From the cell containing the given text, extract its center point as (x, y) coordinate. 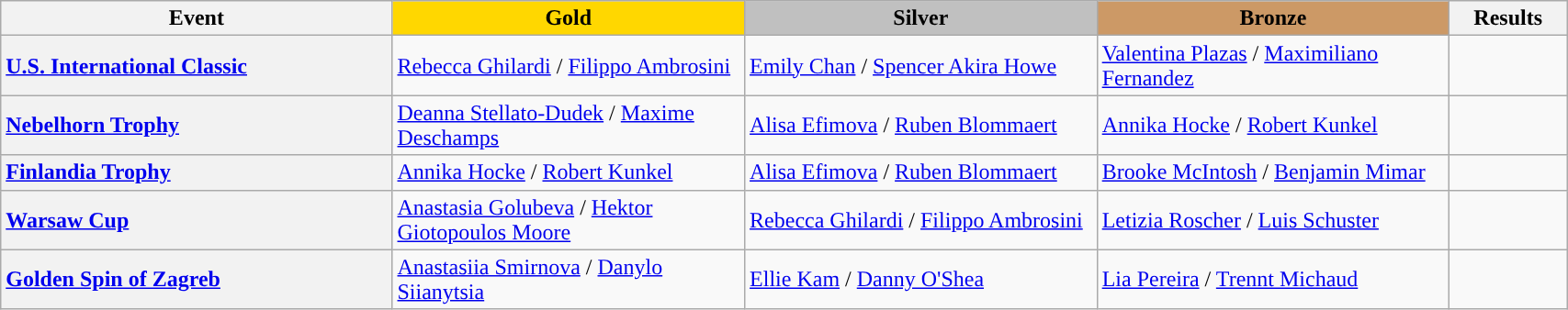
Silver (921, 18)
Emily Chan / Spencer Akira Howe (921, 66)
Anastasia Golubeva / Hektor Giotopoulos Moore (569, 220)
Event (197, 18)
U.S. International Classic (197, 66)
Letizia Roscher / Luis Schuster (1273, 220)
Nebelhorn Trophy (197, 125)
Lia Pereira / Trennt Michaud (1273, 279)
Results (1508, 18)
Ellie Kam / Danny O'Shea (921, 279)
Brooke McIntosh / Benjamin Mimar (1273, 172)
Bronze (1273, 18)
Golden Spin of Zagreb (197, 279)
Valentina Plazas / Maximiliano Fernandez (1273, 66)
Gold (569, 18)
Finlandia Trophy (197, 172)
Deanna Stellato-Dudek / Maxime Deschamps (569, 125)
Warsaw Cup (197, 220)
Anastasiia Smirnova / Danylo Siianytsia (569, 279)
